Determine the (x, y) coordinate at the center of the cell enclosing the given text.  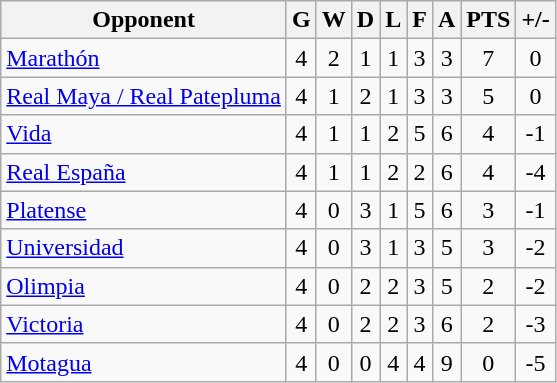
Olimpia (144, 286)
9 (446, 362)
Marathón (144, 58)
Real Maya / Real Patepluma (144, 96)
L (394, 20)
PTS (488, 20)
G (301, 20)
Platense (144, 210)
Universidad (144, 248)
W (334, 20)
F (420, 20)
Opponent (144, 20)
Real España (144, 172)
-3 (536, 324)
A (446, 20)
+/- (536, 20)
7 (488, 58)
Vida (144, 134)
D (365, 20)
-4 (536, 172)
Motagua (144, 362)
-5 (536, 362)
Victoria (144, 324)
